Locate the cell with the specified text and output its [x, y] center coordinate. 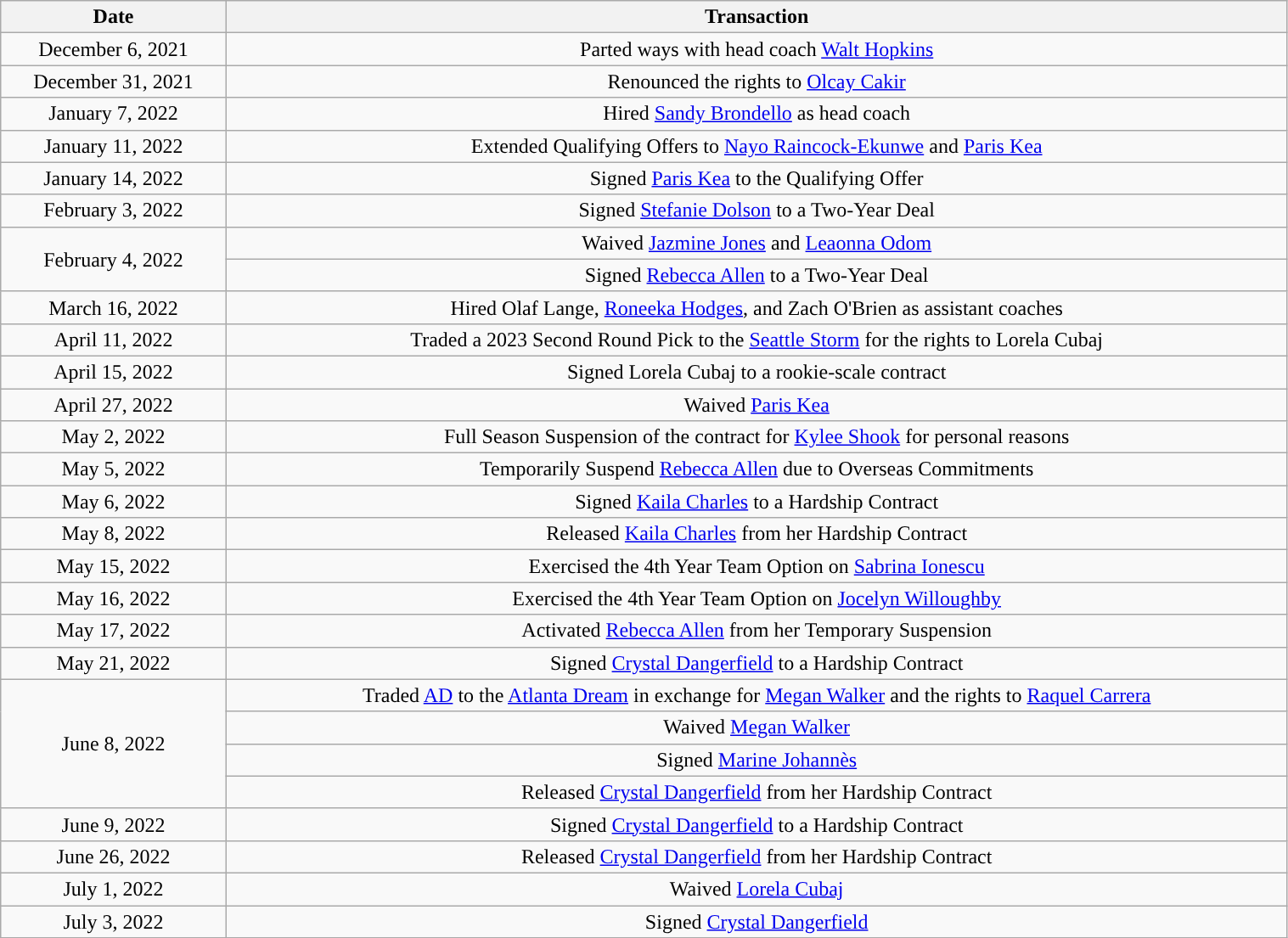
Temporarily Suspend Rebecca Allen due to Overseas Commitments [756, 469]
May 8, 2022 [114, 534]
Signed Crystal Dangerfield [756, 921]
Signed Marine Johannès [756, 760]
Traded a 2023 Second Round Pick to the Seattle Storm for the rights to Lorela Cubaj [756, 340]
June 8, 2022 [114, 744]
February 4, 2022 [114, 259]
Parted ways with head coach Walt Hopkins [756, 49]
May 5, 2022 [114, 469]
Date [114, 17]
July 1, 2022 [114, 889]
May 21, 2022 [114, 663]
February 3, 2022 [114, 211]
January 11, 2022 [114, 146]
Signed Stefanie Dolson to a Two-Year Deal [756, 211]
May 2, 2022 [114, 437]
Hired Sandy Brondello as head coach [756, 114]
Waived Megan Walker [756, 727]
Hired Olaf Lange, Roneeka Hodges, and Zach O'Brien as assistant coaches [756, 307]
June 26, 2022 [114, 857]
Transaction [756, 17]
Exercised the 4th Year Team Option on Jocelyn Willoughby [756, 598]
January 7, 2022 [114, 114]
May 17, 2022 [114, 631]
April 27, 2022 [114, 405]
June 9, 2022 [114, 824]
January 14, 2022 [114, 178]
Waived Jazmine Jones and Leaonna Odom [756, 243]
May 6, 2022 [114, 502]
Released Kaila Charles from her Hardship Contract [756, 534]
May 15, 2022 [114, 566]
Full Season Suspension of the contract for Kylee Shook for personal reasons [756, 437]
Exercised the 4th Year Team Option on Sabrina Ionescu [756, 566]
Waived Lorela Cubaj [756, 889]
Signed Lorela Cubaj to a rookie-scale contract [756, 372]
Signed Paris Kea to the Qualifying Offer [756, 178]
July 3, 2022 [114, 921]
Renounced the rights to Olcay Cakir [756, 81]
Waived Paris Kea [756, 405]
Signed Kaila Charles to a Hardship Contract [756, 502]
April 15, 2022 [114, 372]
Signed Rebecca Allen to a Two-Year Deal [756, 275]
December 6, 2021 [114, 49]
Extended Qualifying Offers to Nayo Raincock-Ekunwe and Paris Kea [756, 146]
Traded AD to the Atlanta Dream in exchange for Megan Walker and the rights to Raquel Carrera [756, 695]
April 11, 2022 [114, 340]
Activated Rebecca Allen from her Temporary Suspension [756, 631]
March 16, 2022 [114, 307]
December 31, 2021 [114, 81]
May 16, 2022 [114, 598]
